Provide the (x, y) coordinate of the cell's center where the given text is located.  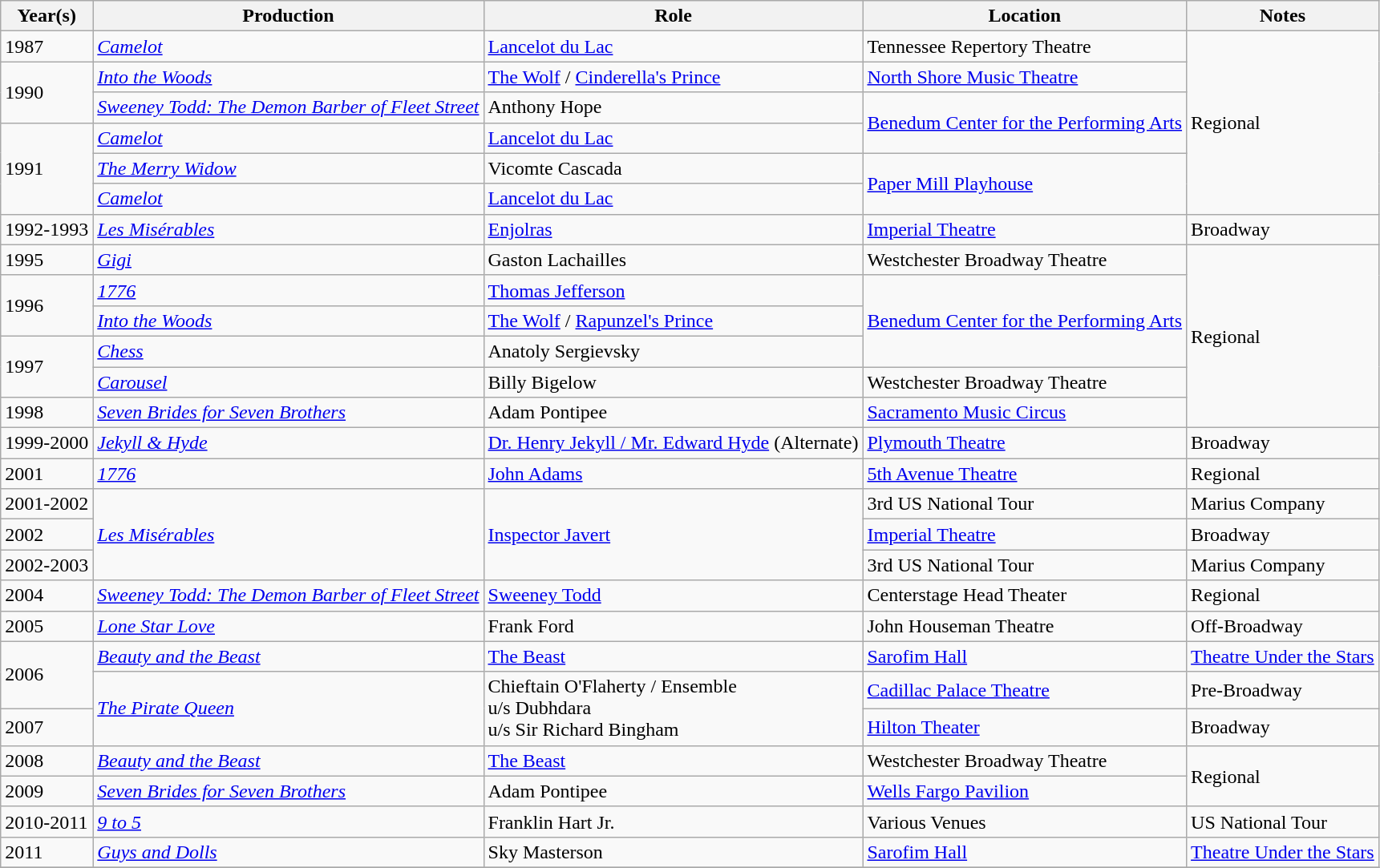
2009 (47, 791)
1996 (47, 305)
Anatoly Sergievsky (674, 351)
John Houseman Theatre (1025, 626)
Jekyll & Hyde (289, 443)
1995 (47, 260)
Carousel (289, 382)
Various Venues (1025, 822)
The Pirate Queen (289, 709)
Plymouth Theatre (1025, 443)
Franklin Hart Jr. (674, 822)
2007 (47, 727)
Sweeney Todd (674, 595)
2005 (47, 626)
1991 (47, 168)
2004 (47, 595)
Anthony Hope (674, 107)
Gaston Lachailles (674, 260)
The Wolf / Cinderella's Prince (674, 77)
Inspector Javert (674, 535)
2010-2011 (47, 822)
Production (289, 16)
Notes (1283, 16)
1999-2000 (47, 443)
Centerstage Head Theater (1025, 595)
Sacramento Music Circus (1025, 413)
1992-1993 (47, 229)
Off-Broadway (1283, 626)
5th Avenue Theatre (1025, 474)
2002-2003 (47, 565)
Frank Ford (674, 626)
Gigi (289, 260)
Role (674, 16)
Year(s) (47, 16)
2001 (47, 474)
Lone Star Love (289, 626)
The Wolf / Rapunzel's Prince (674, 321)
Pre-Broadway (1283, 690)
Billy Bigelow (674, 382)
Sky Masterson (674, 852)
Chess (289, 351)
Location (1025, 16)
1998 (47, 413)
1990 (47, 92)
The Merry Widow (289, 168)
Vicomte Cascada (674, 168)
Chieftain O'Flaherty / Ensembleu/s Dubhdarau/s Sir Richard Bingham (674, 709)
2006 (47, 675)
Wells Fargo Pavilion (1025, 791)
Paper Mill Playhouse (1025, 184)
Hilton Theater (1025, 727)
2008 (47, 761)
Dr. Henry Jekyll / Mr. Edward Hyde (Alternate) (674, 443)
2001-2002 (47, 504)
1997 (47, 366)
9 to 5 (289, 822)
Thomas Jefferson (674, 290)
US National Tour (1283, 822)
Enjolras (674, 229)
John Adams (674, 474)
1987 (47, 46)
Cadillac Palace Theatre (1025, 690)
Guys and Dolls (289, 852)
2002 (47, 535)
North Shore Music Theatre (1025, 77)
Tennessee Repertory Theatre (1025, 46)
2011 (47, 852)
